Provide the (x, y) coordinate of the cell's center where the given text is located.  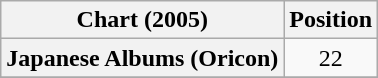
Chart (2005) (142, 20)
22 (331, 58)
Position (331, 20)
Japanese Albums (Oricon) (142, 58)
